Return [x, y] of the center of cell containing provided text 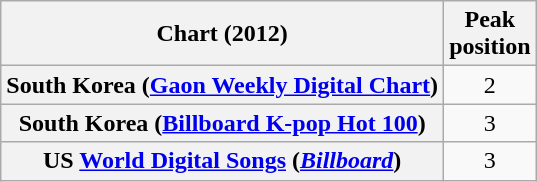
Chart (2012) [222, 34]
Peakposition [490, 34]
US World Digital Songs (Billboard) [222, 161]
South Korea (Gaon Weekly Digital Chart) [222, 85]
2 [490, 85]
South Korea (Billboard K-pop Hot 100) [222, 123]
